Capture the cell that displays the provided text and extract its [x, y] central coordinate. 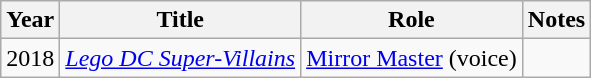
Mirror Master (voice) [412, 58]
2018 [30, 58]
Title [180, 20]
Lego DC Super-Villains [180, 58]
Notes [556, 20]
Year [30, 20]
Role [412, 20]
